Provide the [X, Y] coordinate of the cell's center where the given text is located.  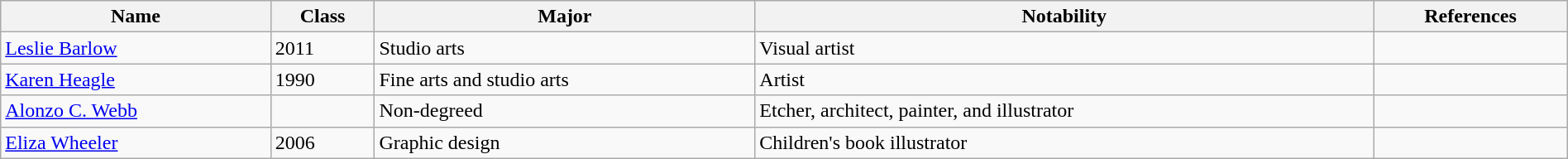
Visual artist [1064, 48]
Class [323, 17]
Non-degreed [565, 111]
References [1470, 17]
Eliza Wheeler [136, 142]
Fine arts and studio arts [565, 79]
Etcher, architect, painter, and illustrator [1064, 111]
Notability [1064, 17]
Alonzo C. Webb [136, 111]
1990 [323, 79]
Studio arts [565, 48]
Graphic design [565, 142]
2006 [323, 142]
Karen Heagle [136, 79]
Name [136, 17]
2011 [323, 48]
Artist [1064, 79]
Leslie Barlow [136, 48]
Children's book illustrator [1064, 142]
Major [565, 17]
